Find where the given text appears and provide that cell's center as [X, Y] coordinate. 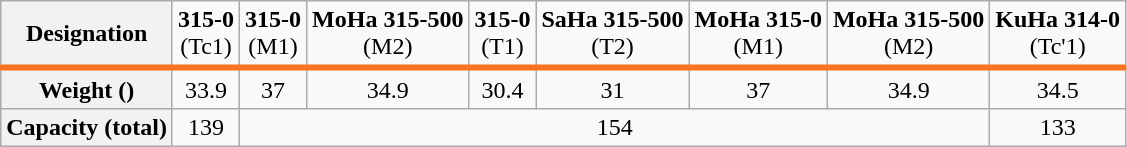
33.9 [206, 88]
139 [206, 127]
133 [1058, 127]
31 [612, 88]
315-0(T1) [502, 34]
34.5 [1058, 88]
KuHa 314-0(Tc'1) [1058, 34]
MoHa 315-0(M1) [758, 34]
154 [615, 127]
Designation [87, 34]
Weight () [87, 88]
315-0(M1) [274, 34]
315-0(Tc1) [206, 34]
SaHa 315-500(T2) [612, 34]
30.4 [502, 88]
Capacity (total) [87, 127]
